Identify which cell holds the provided text, then report its (x, y) central coordinate. 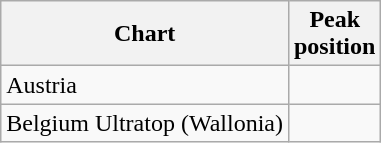
Austria (145, 85)
Belgium Ultratop (Wallonia) (145, 123)
Peakposition (334, 34)
Chart (145, 34)
